For the text-containing cell, return its midpoint in (x, y) coordinate format. 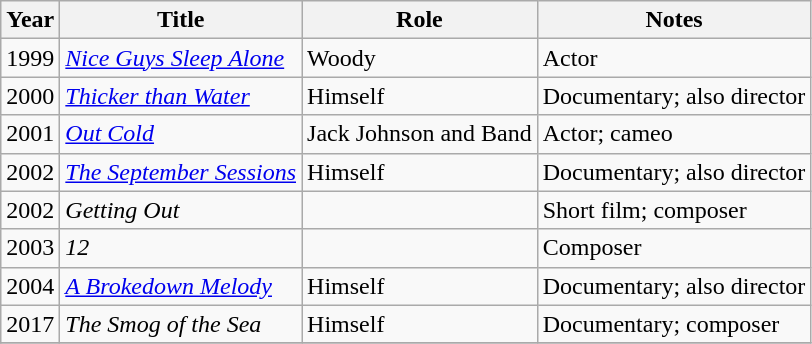
Composer (674, 248)
A Brokedown Melody (181, 286)
Notes (674, 20)
2000 (30, 96)
2003 (30, 248)
1999 (30, 58)
12 (181, 248)
Title (181, 20)
Role (420, 20)
Jack Johnson and Band (420, 134)
Nice Guys Sleep Alone (181, 58)
Out Cold (181, 134)
2017 (30, 324)
2001 (30, 134)
The September Sessions (181, 172)
Documentary; composer (674, 324)
Short film; composer (674, 210)
Actor; cameo (674, 134)
Year (30, 20)
The Smog of the Sea (181, 324)
Woody (420, 58)
Getting Out (181, 210)
Thicker than Water (181, 96)
Actor (674, 58)
2004 (30, 286)
